Return the (x, y) coordinate for the center point of the cell that contains the specified text.  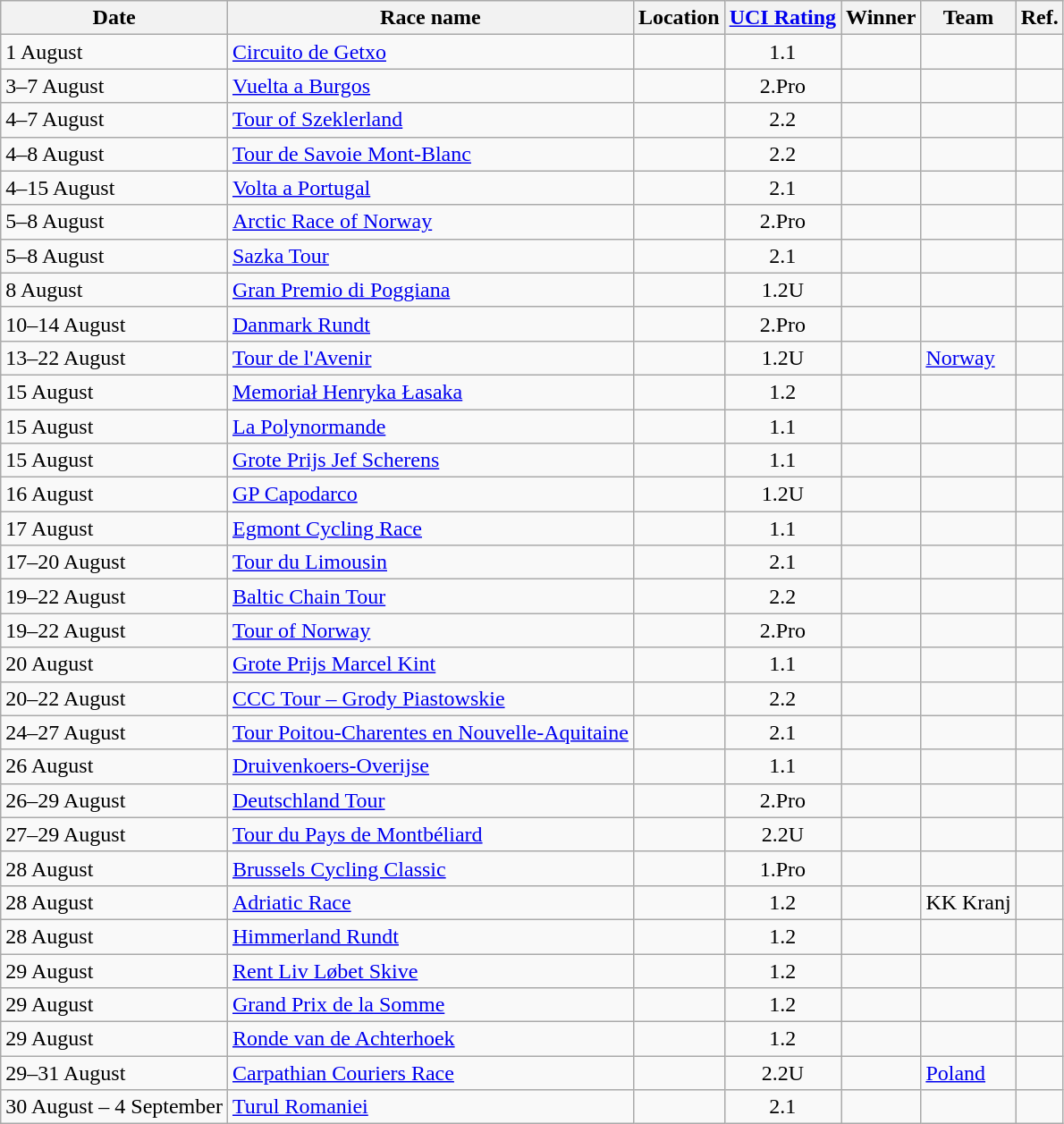
3–7 August (114, 86)
Tour du Limousin (430, 562)
La Polynormande (430, 427)
4–15 August (114, 188)
29–31 August (114, 1073)
10–14 August (114, 324)
Tour Poitou-Charentes en Nouvelle-Aquitaine (430, 732)
Ronde van de Achterhoek (430, 1039)
27–29 August (114, 834)
CCC Tour – Grody Piastowskie (430, 698)
UCI Rating (782, 18)
Location (679, 18)
20–22 August (114, 698)
Volta a Portugal (430, 188)
Grote Prijs Marcel Kint (430, 664)
Memoriał Henryka Łasaka (430, 392)
Winner (882, 18)
GP Capodarco (430, 494)
8 August (114, 290)
Egmont Cycling Race (430, 528)
Danmark Rundt (430, 324)
Deutschland Tour (430, 800)
17 August (114, 528)
Tour de Savoie Mont-Blanc (430, 154)
Grand Prix de la Somme (430, 1005)
Baltic Chain Tour (430, 596)
Vuelta a Burgos (430, 86)
4–7 August (114, 120)
Tour of Szeklerland (430, 120)
4–8 August (114, 154)
Gran Premio di Poggiana (430, 290)
Ref. (1039, 18)
Adriatic Race (430, 902)
Norway (968, 358)
1 August (114, 52)
Circuito de Getxo (430, 52)
20 August (114, 664)
16 August (114, 494)
1.Pro (782, 868)
Himmerland Rundt (430, 936)
Sazka Tour (430, 256)
13–22 August (114, 358)
Rent Liv Løbet Skive (430, 970)
Tour de l'Avenir (430, 358)
Arctic Race of Norway (430, 222)
30 August – 4 September (114, 1107)
Druivenkoers-Overijse (430, 766)
KK Kranj (968, 902)
Team (968, 18)
26–29 August (114, 800)
17–20 August (114, 562)
Turul Romaniei (430, 1107)
Poland (968, 1073)
26 August (114, 766)
Tour du Pays de Montbéliard (430, 834)
Carpathian Couriers Race (430, 1073)
Tour of Norway (430, 630)
Date (114, 18)
24–27 August (114, 732)
Race name (430, 18)
Grote Prijs Jef Scherens (430, 461)
Brussels Cycling Classic (430, 868)
